Extract the [x, y] coordinate from the center of the cell holding the provided text.  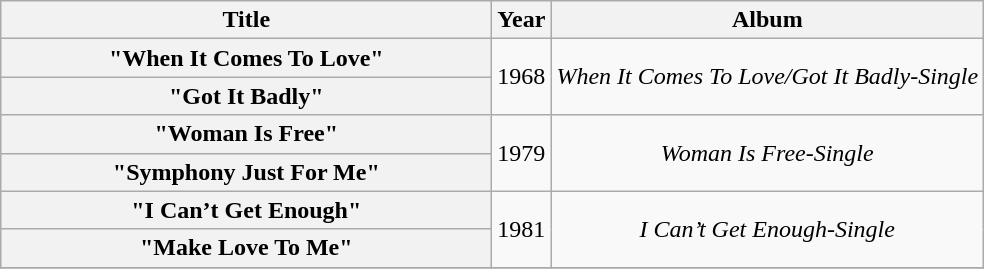
"Woman Is Free" [246, 134]
1979 [522, 153]
"Got It Badly" [246, 96]
"Make Love To Me" [246, 248]
1981 [522, 229]
Year [522, 20]
Album [768, 20]
"When It Comes To Love" [246, 58]
When It Comes To Love/Got It Badly-Single [768, 77]
Title [246, 20]
"I Can’t Get Enough" [246, 210]
1968 [522, 77]
"Symphony Just For Me" [246, 172]
I Can’t Get Enough-Single [768, 229]
Woman Is Free-Single [768, 153]
